Search for the cell housing the specified text and yield its [X, Y] center coordinate. 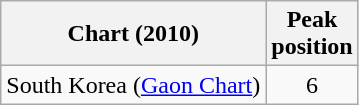
6 [312, 85]
Chart (2010) [134, 34]
Peakposition [312, 34]
South Korea (Gaon Chart) [134, 85]
